Capture the cell that displays the provided text and extract its (X, Y) central coordinate. 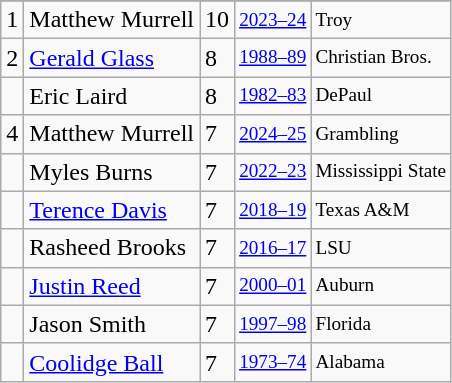
Texas A&M (381, 210)
2016–17 (273, 248)
Florida (381, 324)
1997–98 (273, 324)
Jason Smith (112, 324)
1988–89 (273, 58)
Auburn (381, 286)
1973–74 (273, 362)
Eric Laird (112, 96)
Rasheed Brooks (112, 248)
Terence Davis (112, 210)
2000–01 (273, 286)
Grambling (381, 134)
Christian Bros. (381, 58)
2018–19 (273, 210)
Mississippi State (381, 172)
Troy (381, 20)
2023–24 (273, 20)
LSU (381, 248)
10 (218, 20)
Gerald Glass (112, 58)
Coolidge Ball (112, 362)
2 (12, 58)
1 (12, 20)
4 (12, 134)
2022–23 (273, 172)
Alabama (381, 362)
2024–25 (273, 134)
1982–83 (273, 96)
Myles Burns (112, 172)
Justin Reed (112, 286)
DePaul (381, 96)
